Provide the (X, Y) coordinate of the cell's center where the given text is located.  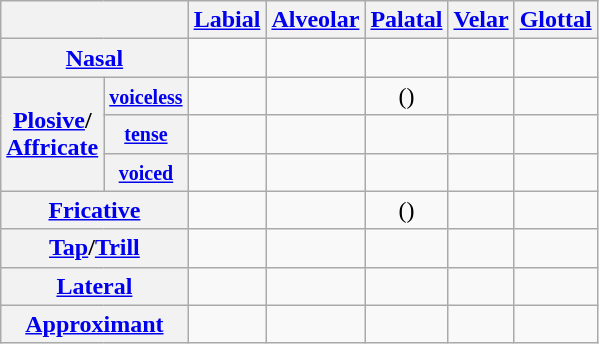
voiceless (146, 96)
Lateral (94, 286)
Fricative (94, 210)
Approximant (94, 324)
voiced (146, 172)
Alveolar (316, 20)
Palatal (406, 20)
Nasal (94, 58)
tense (146, 134)
Plosive/Affricate (52, 134)
Tap/Trill (94, 248)
Glottal (556, 20)
Labial (227, 20)
Velar (481, 20)
